Identify which cell holds the provided text, then report its [x, y] central coordinate. 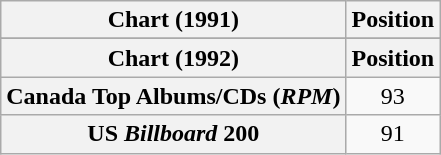
Canada Top Albums/CDs (RPM) [174, 96]
91 [393, 134]
US Billboard 200 [174, 134]
Chart (1992) [174, 58]
Chart (1991) [174, 20]
93 [393, 96]
